Extract the (X, Y) coordinate from the center of the cell holding the provided text.  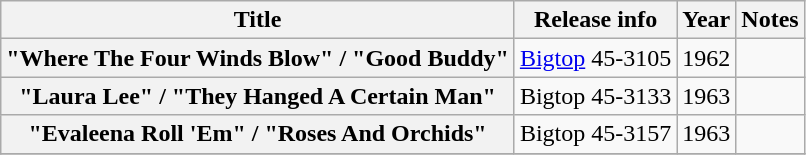
"Where The Four Winds Blow" / "Good Buddy" (258, 58)
Bigtop 45-3157 (595, 134)
1962 (706, 58)
Notes (770, 20)
Release info (595, 20)
Bigtop 45-3133 (595, 96)
Year (706, 20)
Bigtop 45-3105 (595, 58)
"Laura Lee" / "They Hanged A Certain Man" (258, 96)
"Evaleena Roll 'Em" / "Roses And Orchids" (258, 134)
Title (258, 20)
